From the cell containing the given text, extract its center point as (X, Y) coordinate. 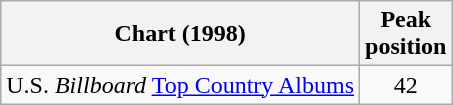
Chart (1998) (180, 34)
42 (406, 85)
Peakposition (406, 34)
U.S. Billboard Top Country Albums (180, 85)
